Identify which cell holds the provided text, then report its (x, y) central coordinate. 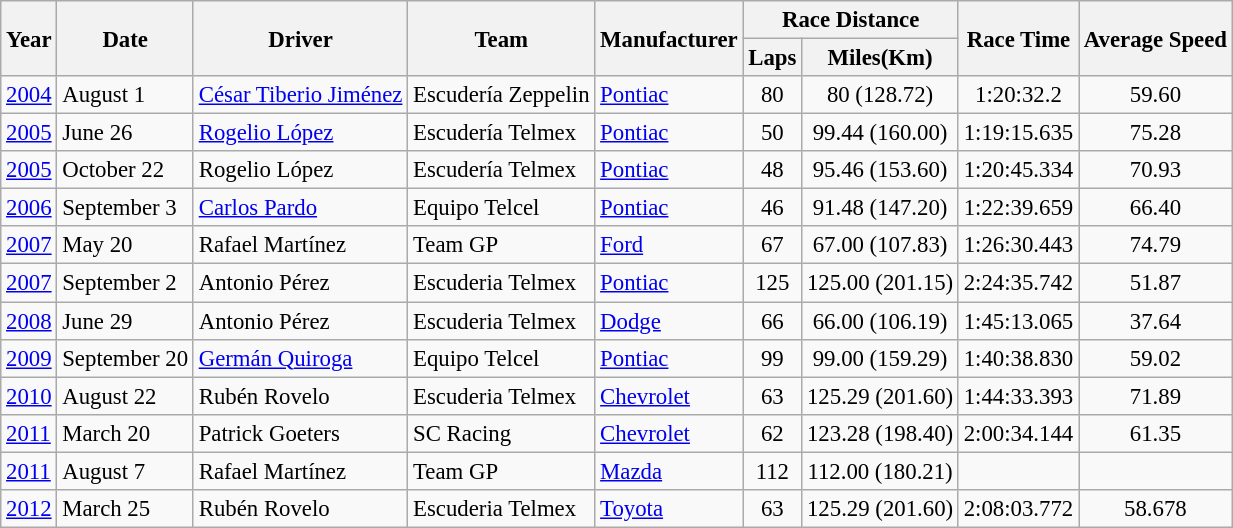
99.00 (159.29) (880, 358)
74.79 (1156, 245)
1:40:38.830 (1018, 358)
2009 (29, 358)
May 20 (125, 245)
95.46 (153.60) (880, 170)
46 (772, 208)
1:26:30.443 (1018, 245)
Team (502, 38)
59.60 (1156, 95)
June 29 (125, 321)
August 1 (125, 95)
75.28 (1156, 133)
1:22:39.659 (1018, 208)
59.02 (1156, 358)
1:19:15.635 (1018, 133)
51.87 (1156, 283)
Average Speed (1156, 38)
91.48 (147.20) (880, 208)
September 3 (125, 208)
Date (125, 38)
2004 (29, 95)
70.93 (1156, 170)
2:00:34.144 (1018, 433)
1:20:32.2 (1018, 95)
Race Distance (851, 20)
March 20 (125, 433)
Year (29, 38)
Dodge (669, 321)
Mazda (669, 471)
Manufacturer (669, 38)
125 (772, 283)
Ford (669, 245)
61.35 (1156, 433)
50 (772, 133)
37.64 (1156, 321)
1:45:13.065 (1018, 321)
66.40 (1156, 208)
Driver (300, 38)
48 (772, 170)
August 22 (125, 396)
2:24:35.742 (1018, 283)
2010 (29, 396)
80 (128.72) (880, 95)
August 7 (125, 471)
César Tiberio Jiménez (300, 95)
62 (772, 433)
1:20:45.334 (1018, 170)
Escudería Zeppelin (502, 95)
112 (772, 471)
September 20 (125, 358)
112.00 (180.21) (880, 471)
Patrick Goeters (300, 433)
October 22 (125, 170)
80 (772, 95)
99.44 (160.00) (880, 133)
Race Time (1018, 38)
125.00 (201.15) (880, 283)
Germán Quiroga (300, 358)
66 (772, 321)
Toyota (669, 509)
67 (772, 245)
123.28 (198.40) (880, 433)
2006 (29, 208)
Laps (772, 58)
58.678 (1156, 509)
June 26 (125, 133)
99 (772, 358)
March 25 (125, 509)
SC Racing (502, 433)
67.00 (107.83) (880, 245)
Miles(Km) (880, 58)
2:08:03.772 (1018, 509)
2008 (29, 321)
2012 (29, 509)
September 2 (125, 283)
Carlos Pardo (300, 208)
1:44:33.393 (1018, 396)
71.89 (1156, 396)
66.00 (106.19) (880, 321)
